Capture the cell that displays the provided text and extract its [X, Y] central coordinate. 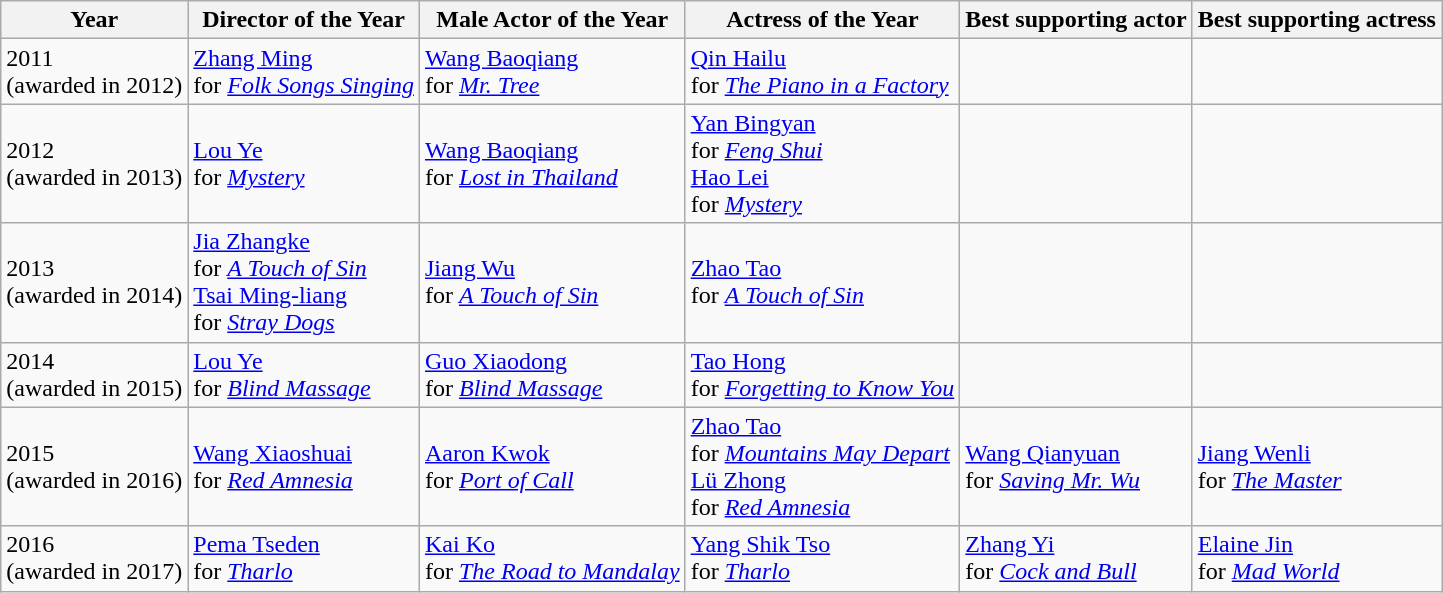
Qin Hailufor The Piano in a Factory [822, 72]
2013(awarded in 2014) [94, 282]
2012(awarded in 2013) [94, 164]
Yang Shik Tsofor Tharlo [822, 558]
Wang Baoqiangfor Mr. Tree [552, 72]
Zhang Yifor Cock and Bull [1076, 558]
Zhao Taofor Mountains May DepartLü Zhongfor Red Amnesia [822, 466]
Guo Xiaodongfor Blind Massage [552, 374]
2014(awarded in 2015) [94, 374]
Actress of the Year [822, 20]
Best supporting actress [1316, 20]
Wang Qianyuanfor Saving Mr. Wu [1076, 466]
Pema Tsedenfor Tharlo [304, 558]
Lou Yefor Blind Massage [304, 374]
Jia Zhangkefor A Touch of SinTsai Ming-liangfor Stray Dogs [304, 282]
Jiang Wufor A Touch of Sin [552, 282]
Year [94, 20]
2015(awarded in 2016) [94, 466]
Lou Yefor Mystery [304, 164]
Yan Bingyanfor Feng ShuiHao Leifor Mystery [822, 164]
Wang Xiaoshuaifor Red Amnesia [304, 466]
Kai Kofor The Road to Mandalay [552, 558]
2011(awarded in 2012) [94, 72]
Wang Baoqiangfor Lost in Thailand [552, 164]
Aaron Kwokfor Port of Call [552, 466]
Jiang Wenlifor The Master [1316, 466]
Tao Hongfor Forgetting to Know You [822, 374]
Elaine Jinfor Mad World [1316, 558]
Zhang Mingfor Folk Songs Singing [304, 72]
Male Actor of the Year [552, 20]
2016(awarded in 2017) [94, 558]
Zhao Taofor A Touch of Sin [822, 282]
Director of the Year [304, 20]
Best supporting actor [1076, 20]
